Return the [X, Y] coordinate for the center point of the cell that contains the specified text.  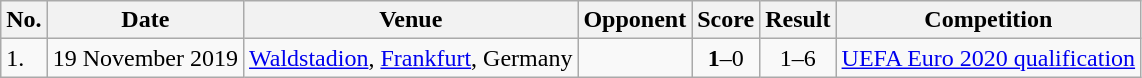
Date [145, 20]
19 November 2019 [145, 58]
1–6 [798, 58]
UEFA Euro 2020 qualification [988, 58]
Waldstadion, Frankfurt, Germany [411, 58]
1. [24, 58]
Venue [411, 20]
No. [24, 20]
Competition [988, 20]
Score [726, 20]
1–0 [726, 58]
Opponent [635, 20]
Result [798, 20]
